Identify which cell holds the provided text, then report its [X, Y] central coordinate. 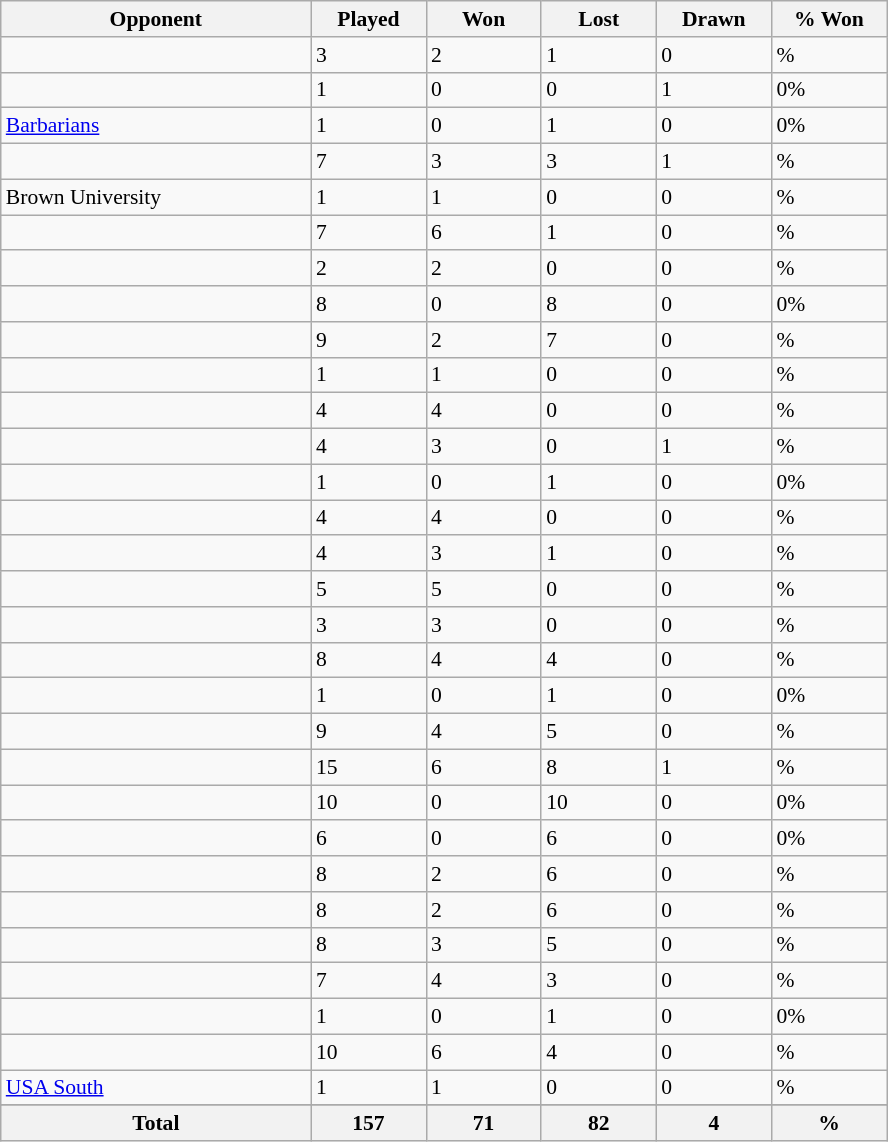
Lost [598, 19]
15 [368, 767]
% Won [828, 19]
Drawn [714, 19]
Won [484, 19]
82 [598, 1124]
Barbarians [156, 126]
USA South [156, 1088]
157 [368, 1124]
71 [484, 1124]
Played [368, 19]
Opponent [156, 19]
Total [156, 1124]
Brown University [156, 197]
